Determine the (x, y) coordinate at the center of the cell enclosing the given text.  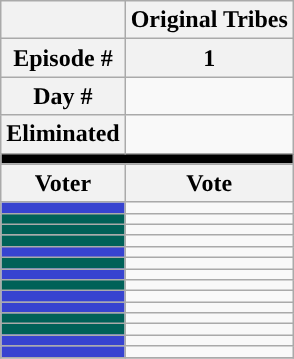
Voter (63, 183)
Vote (209, 183)
Eliminated (63, 134)
Episode # (63, 58)
Day # (63, 96)
1 (209, 58)
Original Tribes (209, 20)
